Identify which cell holds the provided text, then report its (X, Y) central coordinate. 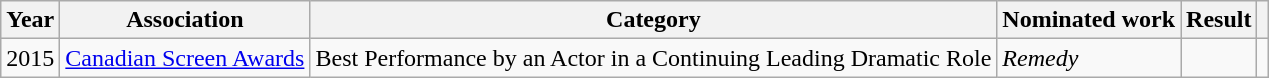
Category (654, 20)
Year (30, 20)
Canadian Screen Awards (185, 58)
Result (1219, 20)
Remedy (1089, 58)
Best Performance by an Actor in a Continuing Leading Dramatic Role (654, 58)
Association (185, 20)
Nominated work (1089, 20)
2015 (30, 58)
